Identify which cell holds the provided text, then report its (X, Y) central coordinate. 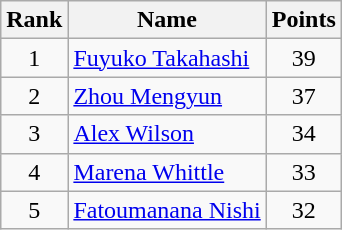
33 (304, 172)
Zhou Mengyun (167, 96)
5 (34, 210)
Fuyuko Takahashi (167, 58)
Points (304, 20)
Marena Whittle (167, 172)
3 (34, 134)
39 (304, 58)
1 (34, 58)
Alex Wilson (167, 134)
37 (304, 96)
4 (34, 172)
Fatoumanana Nishi (167, 210)
Rank (34, 20)
34 (304, 134)
Name (167, 20)
2 (34, 96)
32 (304, 210)
